Capture the cell that displays the provided text and extract its (X, Y) central coordinate. 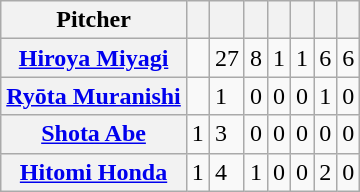
Hiroya Miyagi (94, 58)
2 (326, 172)
Hitomi Honda (94, 172)
3 (226, 134)
8 (256, 58)
Pitcher (94, 20)
Ryōta Muranishi (94, 96)
Shota Abe (94, 134)
27 (226, 58)
4 (226, 172)
